Provide the [X, Y] coordinate of the cell's center where the given text is located.  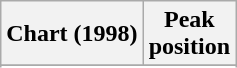
Peak position [189, 34]
Chart (1998) [72, 34]
